Provide the (X, Y) coordinate of the cell's center where the given text is located.  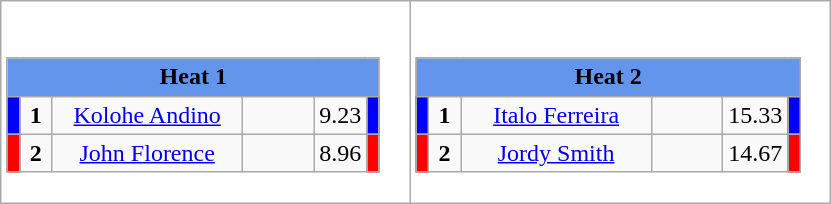
Jordy Smith (556, 153)
9.23 (340, 115)
John Florence (148, 153)
Heat 2 1 Italo Ferreira 15.33 2 Jordy Smith 14.67 (620, 102)
Italo Ferreira (556, 115)
8.96 (340, 153)
Heat 2 (608, 77)
14.67 (756, 153)
Heat 1 1 Kolohe Andino 9.23 2 John Florence 8.96 (206, 102)
15.33 (756, 115)
Heat 1 (193, 77)
Kolohe Andino (148, 115)
